Determine the [x, y] coordinate at the center of the cell enclosing the given text.  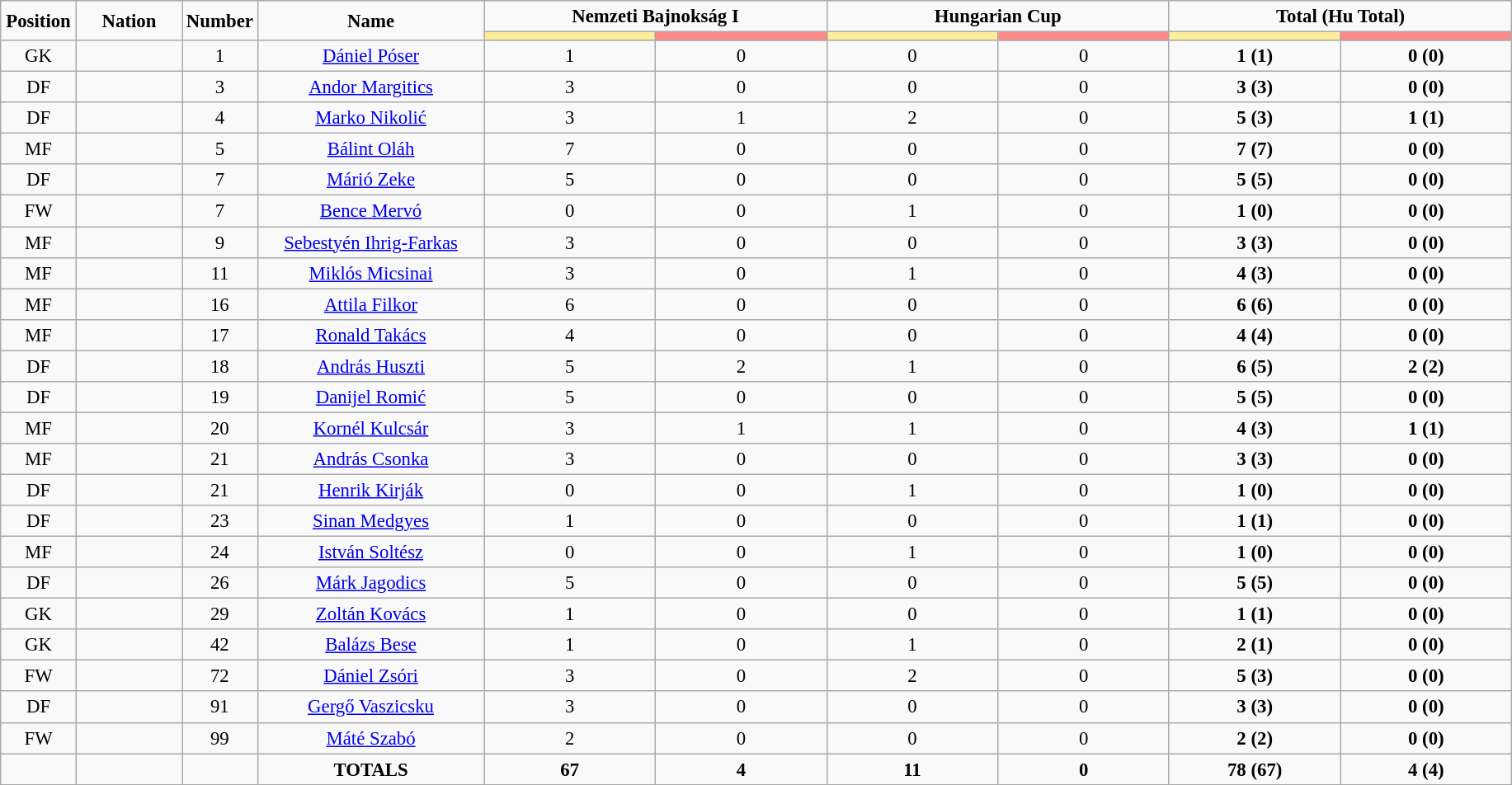
Zoltán Kovács [371, 614]
23 [220, 521]
16 [220, 304]
Máté Szabó [371, 738]
Name [371, 21]
9 [220, 242]
András Csonka [371, 459]
Position [39, 21]
Bence Mervó [371, 211]
24 [220, 552]
Number [220, 21]
42 [220, 645]
Bálint Oláh [371, 149]
29 [220, 614]
19 [220, 397]
Henrik Kirják [371, 490]
Nemzeti Bajnokság I [655, 16]
67 [570, 769]
Sinan Medgyes [371, 521]
Ronald Takács [371, 335]
Márió Zeke [371, 181]
András Huszti [371, 366]
TOTALS [371, 769]
Márk Jagodics [371, 583]
Total (Hu Total) [1340, 16]
2 (1) [1255, 645]
Danijel Romić [371, 397]
6 [570, 304]
6 (5) [1255, 366]
Sebestyén Ihrig-Farkas [371, 242]
Andor Margitics [371, 87]
91 [220, 707]
20 [220, 428]
72 [220, 676]
Attila Filkor [371, 304]
18 [220, 366]
17 [220, 335]
Miklós Micsinai [371, 273]
Dániel Póser [371, 56]
Marko Nikolić [371, 118]
Hungarian Cup [998, 16]
Balázs Bese [371, 645]
Nation [129, 21]
István Soltész [371, 552]
78 (67) [1255, 769]
26 [220, 583]
Kornél Kulcsár [371, 428]
99 [220, 738]
Gergő Vaszicsku [371, 707]
Dániel Zsóri [371, 676]
7 (7) [1255, 149]
6 (6) [1255, 304]
